For the text-containing cell, return its midpoint in (X, Y) coordinate format. 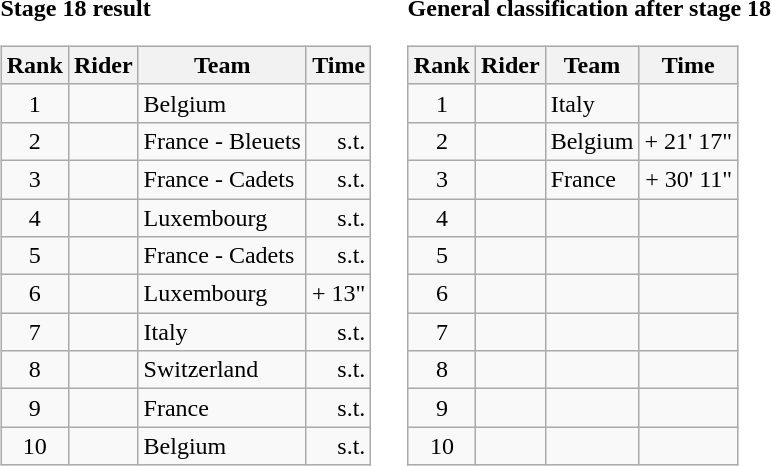
+ 13" (338, 294)
+ 21' 17" (688, 141)
France - Bleuets (222, 141)
+ 30' 11" (688, 179)
Switzerland (222, 370)
